Identify which cell holds the provided text, then report its (x, y) central coordinate. 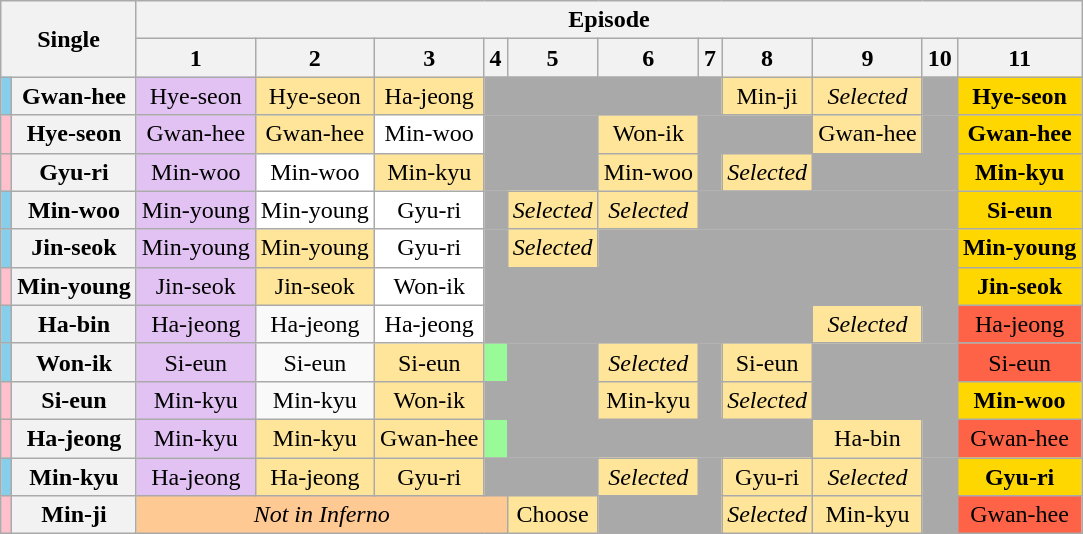
Single (68, 39)
2 (314, 58)
3 (429, 58)
9 (868, 58)
1 (196, 58)
6 (648, 58)
11 (1019, 58)
Choose (552, 515)
7 (710, 58)
Episode (609, 20)
8 (768, 58)
10 (940, 58)
5 (552, 58)
4 (496, 58)
Not in Inferno (322, 515)
